Provide the [X, Y] coordinate of the cell's center where the given text is located.  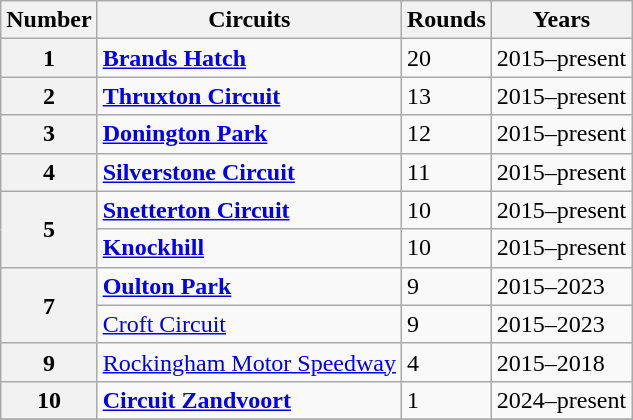
Thruxton Circuit [249, 96]
11 [447, 172]
Circuit Zandvoort [249, 400]
Knockhill [249, 248]
Rounds [447, 20]
Circuits [249, 20]
Rockingham Motor Speedway [249, 362]
Silverstone Circuit [249, 172]
Number [49, 20]
3 [49, 134]
20 [447, 58]
7 [49, 305]
2024–present [561, 400]
Donington Park [249, 134]
Croft Circuit [249, 324]
Brands Hatch [249, 58]
12 [447, 134]
13 [447, 96]
Snetterton Circuit [249, 210]
Oulton Park [249, 286]
2015–2018 [561, 362]
5 [49, 229]
2 [49, 96]
Years [561, 20]
